Identify which cell holds the provided text, then report its [x, y] central coordinate. 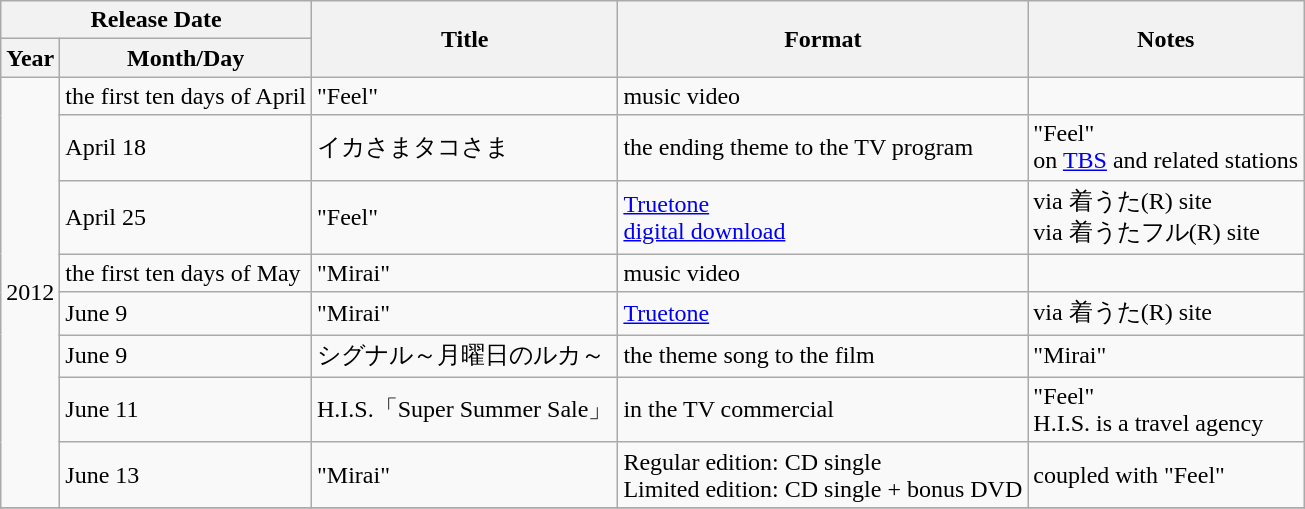
via 着うた(R) site [1166, 314]
Release Date [156, 20]
Month/Day [186, 58]
Notes [1166, 39]
in the TV commercial [823, 410]
シグナル～月曜日のルカ～ [465, 356]
via 着うた(R) site via 着うたフル(R) site [1166, 217]
the first ten days of April [186, 96]
H.I.S.「Super Summer Sale」 [465, 410]
"Feel" H.I.S. is a travel agency [1166, 410]
2012 [30, 292]
"Feel" on TBS and related stations [1166, 148]
Title [465, 39]
Format [823, 39]
April 18 [186, 148]
the first ten days of May [186, 273]
the ending theme to the TV program [823, 148]
coupled with "Feel" [1166, 474]
April 25 [186, 217]
Year [30, 58]
June 11 [186, 410]
the theme song to the film [823, 356]
June 13 [186, 474]
Truetone [823, 314]
Regular edition: CD single Limited edition: CD single + bonus DVD [823, 474]
イカさまタコさま [465, 148]
Truetone digital download [823, 217]
